From the cell containing the given text, extract its center point as [x, y] coordinate. 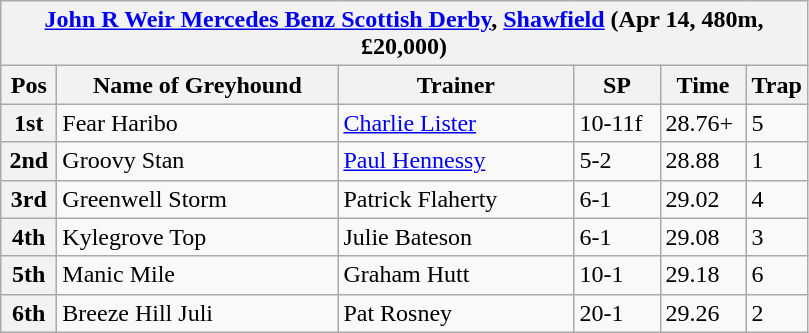
Pat Rosney [456, 313]
Breeze Hill Juli [198, 313]
10-1 [617, 275]
Trap [776, 85]
3rd [29, 199]
Kylegrove Top [198, 237]
Graham Hutt [456, 275]
10-11f [617, 123]
Patrick Flaherty [456, 199]
Pos [29, 85]
Fear Haribo [198, 123]
29.26 [703, 313]
28.76+ [703, 123]
29.08 [703, 237]
John R Weir Mercedes Benz Scottish Derby, Shawfield (Apr 14, 480m, £20,000) [404, 34]
3 [776, 237]
5th [29, 275]
Greenwell Storm [198, 199]
4 [776, 199]
6th [29, 313]
28.88 [703, 161]
5-2 [617, 161]
Name of Greyhound [198, 85]
Julie Bateson [456, 237]
Time [703, 85]
29.02 [703, 199]
Groovy Stan [198, 161]
4th [29, 237]
SP [617, 85]
Paul Hennessy [456, 161]
5 [776, 123]
6 [776, 275]
2 [776, 313]
Manic Mile [198, 275]
1 [776, 161]
2nd [29, 161]
Charlie Lister [456, 123]
Trainer [456, 85]
29.18 [703, 275]
20-1 [617, 313]
1st [29, 123]
